Pinpoint the cell where the given text exists, returning its (X, Y) midpoint coordinate. 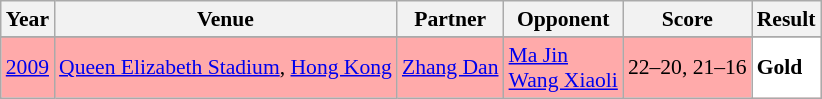
Gold (786, 68)
22–20, 21–16 (688, 68)
2009 (28, 68)
Result (786, 19)
Ma Jin Wang Xiaoli (564, 68)
Venue (226, 19)
Zhang Dan (450, 68)
Opponent (564, 19)
Year (28, 19)
Partner (450, 19)
Queen Elizabeth Stadium, Hong Kong (226, 68)
Score (688, 19)
